Identify which cell holds the provided text, then report its [x, y] central coordinate. 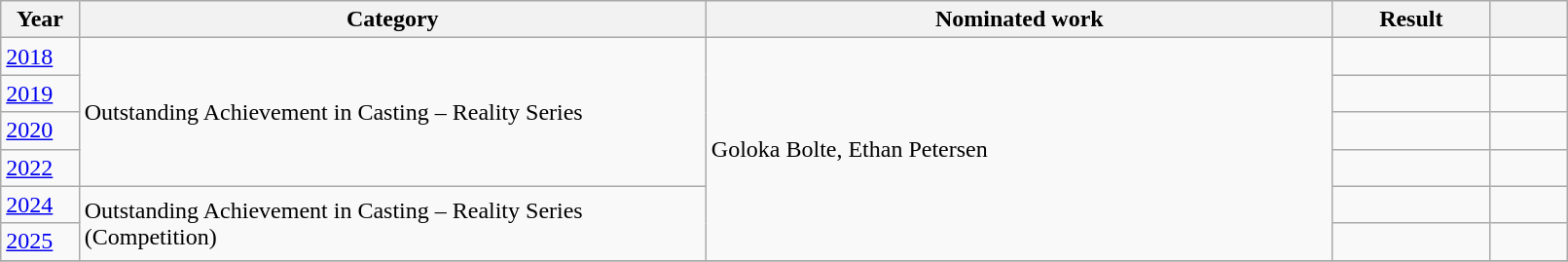
Outstanding Achievement in Casting – Reality Series (Competition) [392, 223]
2025 [40, 242]
2024 [40, 205]
2020 [40, 131]
Nominated work [1019, 19]
Year [40, 19]
Outstanding Achievement in Casting – Reality Series [392, 112]
2022 [40, 168]
Category [392, 19]
Goloka Bolte, Ethan Petersen [1019, 149]
2019 [40, 94]
2018 [40, 56]
Result [1411, 19]
